Output the [X, Y] coordinate of the center of the cell containing the given text.  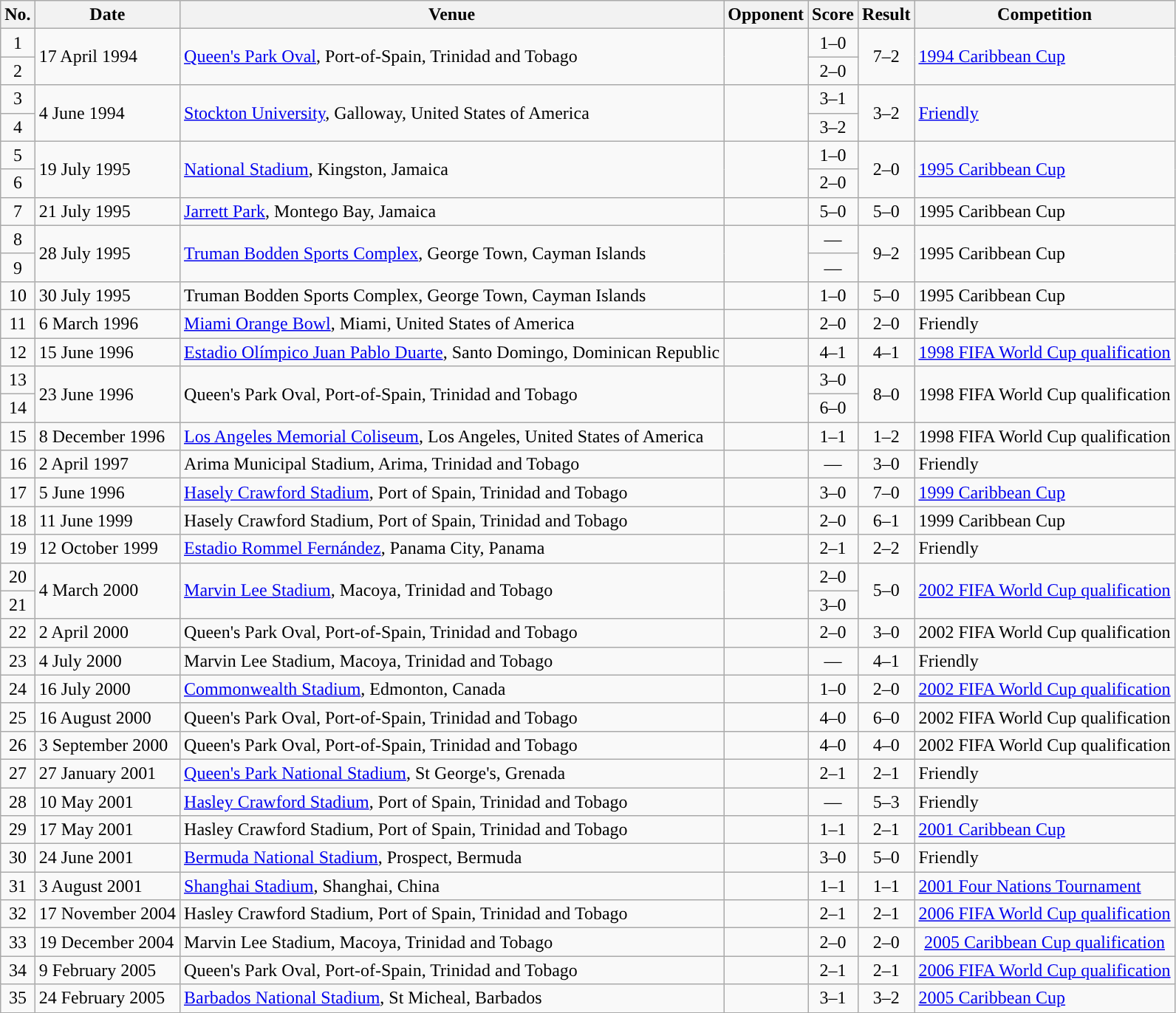
21 [18, 605]
1–2 [886, 436]
30 July 1995 [107, 295]
7–0 [886, 492]
Estadio Olímpico Juan Pablo Duarte, Santo Domingo, Dominican Republic [452, 352]
22 [18, 633]
2 April 2000 [107, 633]
18 [18, 521]
28 [18, 801]
Queen's Park National Stadium, St George's, Grenada [452, 773]
9 February 2005 [107, 970]
Barbados National Stadium, St Micheal, Barbados [452, 998]
Estadio Rommel Fernández, Panama City, Panama [452, 549]
19 December 2004 [107, 942]
25 [18, 717]
35 [18, 998]
16 July 2000 [107, 689]
2005 Caribbean Cup [1045, 998]
Arima Municipal Stadium, Arima, Trinidad and Tobago [452, 464]
12 [18, 352]
10 May 2001 [107, 801]
Jarrett Park, Montego Bay, Jamaica [452, 211]
24 [18, 689]
24 February 2005 [107, 998]
Shanghai Stadium, Shanghai, China [452, 886]
26 [18, 745]
6 [18, 183]
Commonwealth Stadium, Edmonton, Canada [452, 689]
3 September 2000 [107, 745]
24 June 2001 [107, 858]
14 [18, 408]
28 July 1995 [107, 253]
29 [18, 830]
2005 Caribbean Cup qualification [1045, 942]
Opponent [766, 15]
7 [18, 211]
16 August 2000 [107, 717]
33 [18, 942]
9 [18, 267]
11 June 1999 [107, 521]
National Stadium, Kingston, Jamaica [452, 169]
Miami Orange Bowl, Miami, United States of America [452, 323]
23 [18, 661]
30 [18, 858]
1994 Caribbean Cup [1045, 57]
9–2 [886, 253]
21 July 1995 [107, 211]
2001 Caribbean Cup [1045, 830]
No. [18, 15]
Venue [452, 15]
7–2 [886, 57]
2–2 [886, 549]
Score [833, 15]
17 [18, 492]
15 [18, 436]
2 [18, 71]
32 [18, 914]
1 [18, 43]
8 [18, 239]
11 [18, 323]
Stockton University, Galloway, United States of America [452, 113]
23 June 1996 [107, 394]
15 June 1996 [107, 352]
Bermuda National Stadium, Prospect, Bermuda [452, 858]
3 August 2001 [107, 886]
5 June 1996 [107, 492]
19 [18, 549]
Los Angeles Memorial Coliseum, Los Angeles, United States of America [452, 436]
6 March 1996 [107, 323]
12 October 1999 [107, 549]
5–3 [886, 801]
6–1 [886, 521]
13 [18, 380]
17 May 2001 [107, 830]
Date [107, 15]
4 June 1994 [107, 113]
20 [18, 577]
10 [18, 295]
27 January 2001 [107, 773]
31 [18, 886]
5 [18, 155]
34 [18, 970]
3 [18, 99]
Competition [1045, 15]
2001 Four Nations Tournament [1045, 886]
4 [18, 127]
19 July 1995 [107, 169]
Result [886, 15]
27 [18, 773]
8 December 1996 [107, 436]
17 April 1994 [107, 57]
16 [18, 464]
4 March 2000 [107, 591]
8–0 [886, 394]
2 April 1997 [107, 464]
4 July 2000 [107, 661]
17 November 2004 [107, 914]
